From the cell containing the given text, extract its center point as (x, y) coordinate. 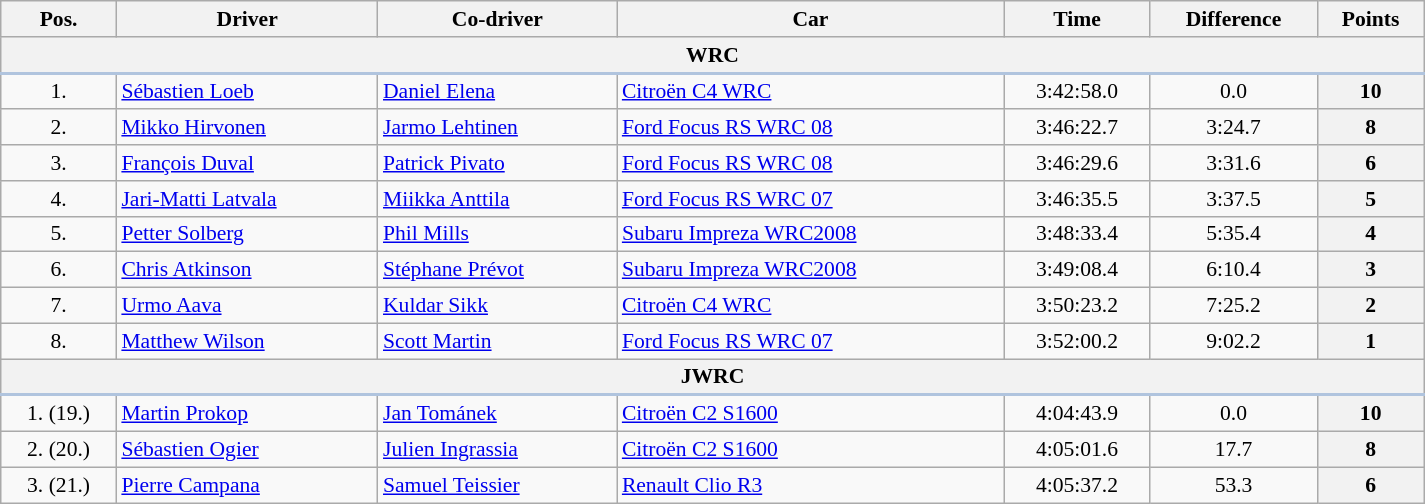
5 (1370, 199)
Matthew Wilson (247, 341)
1. (19.) (59, 413)
Scott Martin (498, 341)
Car (810, 19)
Co-driver (498, 19)
7. (59, 306)
5. (59, 234)
3:46:29.6 (1077, 163)
1 (1370, 341)
1. (59, 91)
Pos. (59, 19)
Petter Solberg (247, 234)
4:05:37.2 (1077, 485)
Driver (247, 19)
3:37.5 (1234, 199)
Points (1370, 19)
4 (1370, 234)
3:48:33.4 (1077, 234)
Samuel Teissier (498, 485)
5:35.4 (1234, 234)
Sébastien Ogier (247, 450)
Difference (1234, 19)
Chris Atkinson (247, 270)
3:49:08.4 (1077, 270)
François Duval (247, 163)
Jari-Matti Latvala (247, 199)
Kuldar Sikk (498, 306)
3:24.7 (1234, 128)
Martin Prokop (247, 413)
3. (59, 163)
3:46:22.7 (1077, 128)
8. (59, 341)
4:04:43.9 (1077, 413)
Time (1077, 19)
Miikka Anttila (498, 199)
7:25.2 (1234, 306)
3:50:23.2 (1077, 306)
Renault Clio R3 (810, 485)
2. (59, 128)
Mikko Hirvonen (247, 128)
WRC (713, 55)
3:46:35.5 (1077, 199)
3 (1370, 270)
Daniel Elena (498, 91)
2 (1370, 306)
Phil Mills (498, 234)
9:02.2 (1234, 341)
4:05:01.6 (1077, 450)
Julien Ingrassia (498, 450)
6:10.4 (1234, 270)
2. (20.) (59, 450)
Urmo Aava (247, 306)
53.3 (1234, 485)
17.7 (1234, 450)
3:31.6 (1234, 163)
Stéphane Prévot (498, 270)
3. (21.) (59, 485)
Sébastien Loeb (247, 91)
3:42:58.0 (1077, 91)
Jan Tománek (498, 413)
Patrick Pivato (498, 163)
6. (59, 270)
Jarmo Lehtinen (498, 128)
3:52:00.2 (1077, 341)
Pierre Campana (247, 485)
4. (59, 199)
JWRC (713, 377)
